Output the [X, Y] coordinate of the center of the cell containing the given text.  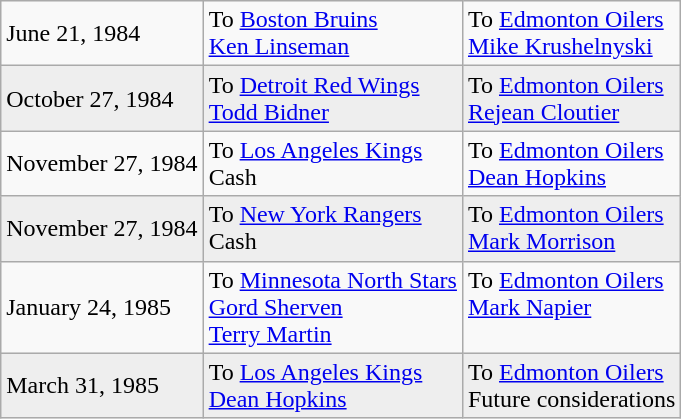
June 21, 1984 [102, 34]
To Minnesota North StarsGord ShervenTerry Martin [332, 307]
January 24, 1985 [102, 307]
To Edmonton OilersMike Krushelnyski [571, 34]
To Edmonton OilersRejean Cloutier [571, 98]
To New York RangersCash [332, 228]
October 27, 1984 [102, 98]
To Edmonton OilersMark Morrison [571, 228]
To Edmonton OilersFuture considerations [571, 386]
To Detroit Red WingsTodd Bidner [332, 98]
To Los Angeles KingsCash [332, 164]
To Edmonton OilersMark Napier [571, 307]
To Boston BruinsKen Linseman [332, 34]
To Los Angeles KingsDean Hopkins [332, 386]
To Edmonton OilersDean Hopkins [571, 164]
March 31, 1985 [102, 386]
